Determine the (X, Y) coordinate at the center of the cell enclosing the given text.  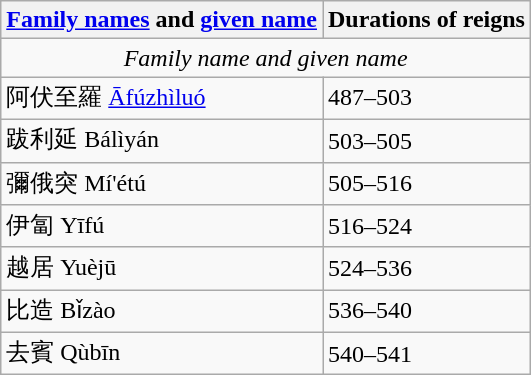
487–503 (426, 98)
去賓 Qùbīn (162, 354)
Durations of reigns (426, 20)
536–540 (426, 312)
505–516 (426, 184)
503–505 (426, 140)
伊匐 Yīfú (162, 226)
跋利延 Bálìyán (162, 140)
比造 Bǐzào (162, 312)
阿伏至羅 Āfúzhìluó (162, 98)
516–524 (426, 226)
Family name and given name (266, 58)
彌俄突 Mí'étú (162, 184)
524–536 (426, 268)
540–541 (426, 354)
Family names and given name (162, 20)
越居 Yuèjū (162, 268)
